Identify which cell holds the provided text, then report its [x, y] central coordinate. 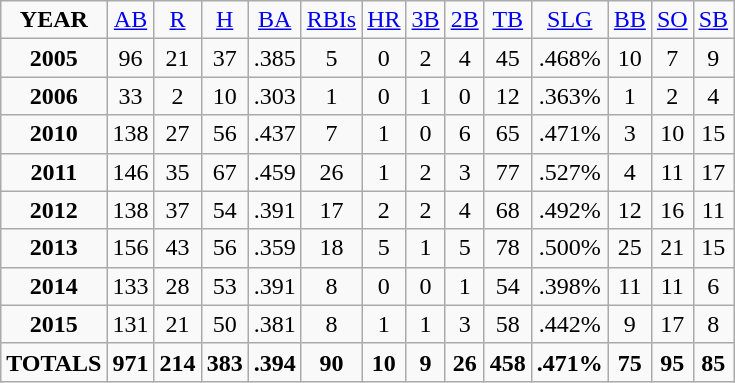
133 [130, 286]
16 [672, 210]
65 [508, 134]
YEAR [54, 20]
43 [178, 248]
.381 [274, 324]
AB [130, 20]
95 [672, 362]
383 [224, 362]
68 [508, 210]
H [224, 20]
2011 [54, 172]
90 [331, 362]
96 [130, 58]
.303 [274, 96]
TOTALS [54, 362]
27 [178, 134]
85 [713, 362]
.500% [570, 248]
.385 [274, 58]
2015 [54, 324]
58 [508, 324]
.394 [274, 362]
28 [178, 286]
SO [672, 20]
53 [224, 286]
77 [508, 172]
TB [508, 20]
2014 [54, 286]
67 [224, 172]
156 [130, 248]
971 [130, 362]
45 [508, 58]
2B [464, 20]
.437 [274, 134]
146 [130, 172]
.442% [570, 324]
33 [130, 96]
.363% [570, 96]
.492% [570, 210]
3B [426, 20]
.468% [570, 58]
75 [630, 362]
2013 [54, 248]
2010 [54, 134]
.359 [274, 248]
78 [508, 248]
SB [713, 20]
RBIs [331, 20]
2012 [54, 210]
SLG [570, 20]
214 [178, 362]
R [178, 20]
BB [630, 20]
50 [224, 324]
HR [384, 20]
BA [274, 20]
18 [331, 248]
131 [130, 324]
.398% [570, 286]
2006 [54, 96]
2005 [54, 58]
.459 [274, 172]
35 [178, 172]
25 [630, 248]
.527% [570, 172]
458 [508, 362]
